Output the (x, y) coordinate of the center of the cell containing the given text.  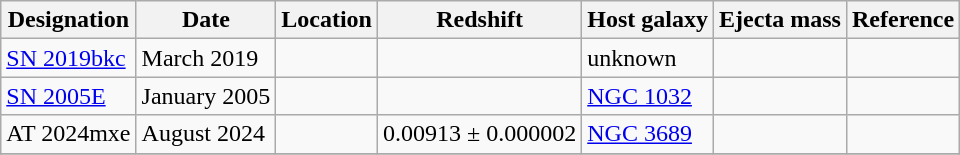
AT 2024mxe (68, 134)
March 2019 (206, 58)
0.00913 ± 0.000002 (479, 134)
unknown (648, 58)
Date (206, 20)
SN 2019bkc (68, 58)
Designation (68, 20)
Ejecta mass (780, 20)
NGC 1032 (648, 96)
SN 2005E (68, 96)
January 2005 (206, 96)
Redshift (479, 20)
Host galaxy (648, 20)
Reference (902, 20)
NGC 3689 (648, 134)
Location (327, 20)
August 2024 (206, 134)
